Extract the (X, Y) coordinate from the center of the cell holding the provided text.  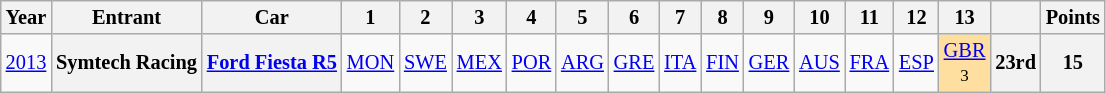
GRE (634, 63)
13 (965, 17)
12 (916, 17)
23rd (1015, 63)
Car (272, 17)
1 (370, 17)
SWE (426, 63)
9 (769, 17)
10 (819, 17)
GBR3 (965, 63)
ESP (916, 63)
8 (722, 17)
2 (426, 17)
Ford Fiesta R5 (272, 63)
FIN (722, 63)
Points (1073, 17)
MON (370, 63)
POR (532, 63)
Symtech Racing (126, 63)
Year (26, 17)
3 (480, 17)
4 (532, 17)
11 (870, 17)
15 (1073, 63)
ITA (680, 63)
Entrant (126, 17)
5 (582, 17)
AUS (819, 63)
FRA (870, 63)
2013 (26, 63)
GER (769, 63)
ARG (582, 63)
6 (634, 17)
7 (680, 17)
MEX (480, 63)
